Output the (x, y) coordinate of the center of the cell containing the given text.  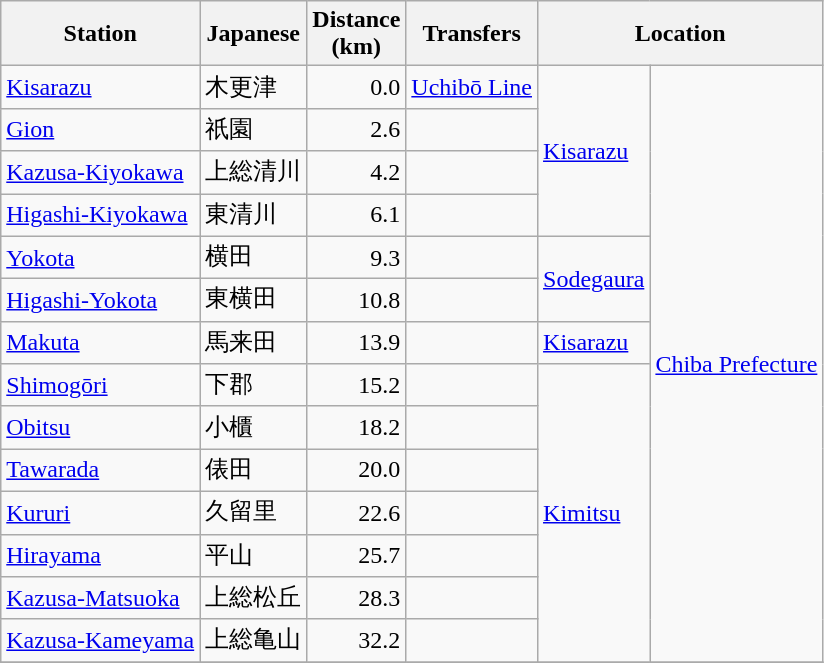
Gion (100, 130)
Higashi-Yokota (100, 300)
Uchibō Line (472, 88)
俵田 (254, 470)
Station (100, 34)
Makuta (100, 342)
25.7 (356, 556)
上総松丘 (254, 598)
上総清川 (254, 172)
20.0 (356, 470)
久留里 (254, 512)
下郡 (254, 386)
18.2 (356, 428)
Yokota (100, 258)
東清川 (254, 216)
Obitsu (100, 428)
Location (680, 34)
10.8 (356, 300)
Japanese (254, 34)
横田 (254, 258)
馬来田 (254, 342)
東横田 (254, 300)
祇園 (254, 130)
Kazusa-Kiyokawa (100, 172)
22.6 (356, 512)
Chiba Prefecture (736, 364)
Higashi-Kiyokawa (100, 216)
Tawarada (100, 470)
Kazusa-Matsuoka (100, 598)
2.6 (356, 130)
平山 (254, 556)
Kururi (100, 512)
13.9 (356, 342)
上総亀山 (254, 640)
Hirayama (100, 556)
15.2 (356, 386)
Transfers (472, 34)
0.0 (356, 88)
Kimitsu (594, 513)
Sodegaura (594, 278)
4.2 (356, 172)
木更津 (254, 88)
Shimogōri (100, 386)
小櫃 (254, 428)
Distance (km) (356, 34)
Kazusa-Kameyama (100, 640)
6.1 (356, 216)
28.3 (356, 598)
9.3 (356, 258)
32.2 (356, 640)
